Output the [X, Y] coordinate of the center of the cell containing the given text.  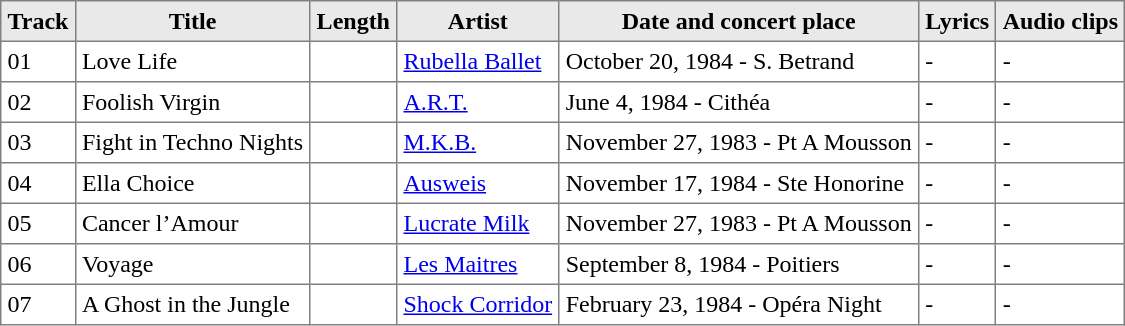
Love Life [192, 61]
A Ghost in the Jungle [192, 304]
07 [38, 304]
Ausweis [478, 183]
Les Maitres [478, 264]
February 23, 1984 - Opéra Night [739, 304]
Length [354, 21]
Cancer l’Amour [192, 223]
03 [38, 142]
October 20, 1984 - S. Betrand [739, 61]
September 8, 1984 - Poitiers [739, 264]
November 17, 1984 - Ste Honorine [739, 183]
Voyage [192, 264]
June 4, 1984 - Cithéa [739, 102]
05 [38, 223]
06 [38, 264]
Rubella Ballet [478, 61]
Audio clips [1060, 21]
Ella Choice [192, 183]
Title [192, 21]
Foolish Virgin [192, 102]
01 [38, 61]
Fight in Techno Nights [192, 142]
Shock Corridor [478, 304]
Artist [478, 21]
Date and concert place [739, 21]
A.R.T. [478, 102]
Lyrics [957, 21]
Track [38, 21]
02 [38, 102]
M.K.B. [478, 142]
04 [38, 183]
Lucrate Milk [478, 223]
